Search for the cell housing the specified text and yield its [X, Y] center coordinate. 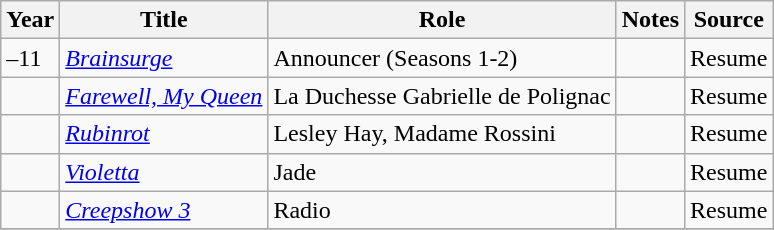
La Duchesse Gabrielle de Polignac [442, 96]
Title [164, 20]
Announcer (Seasons 1-2) [442, 58]
Year [30, 20]
Jade [442, 172]
Farewell, My Queen [164, 96]
Lesley Hay, Madame Rossini [442, 134]
Rubinrot [164, 134]
Radio [442, 210]
Role [442, 20]
Notes [650, 20]
Source [729, 20]
Brainsurge [164, 58]
–11 [30, 58]
Creepshow 3 [164, 210]
Violetta [164, 172]
